Return [X, Y] of the center of cell containing provided text 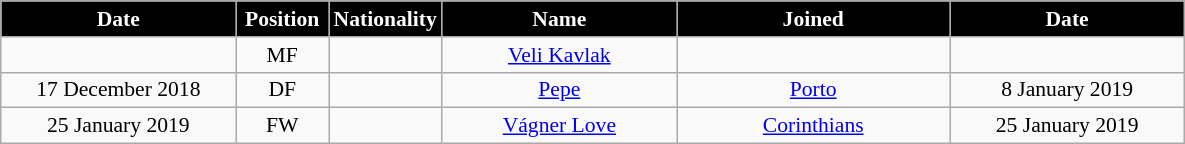
FW [282, 126]
Joined [814, 19]
Porto [814, 90]
Position [282, 19]
Name [560, 19]
Corinthians [814, 126]
Pepe [560, 90]
Nationality [384, 19]
8 January 2019 [1068, 90]
17 December 2018 [118, 90]
Veli Kavlak [560, 55]
MF [282, 55]
Vágner Love [560, 126]
DF [282, 90]
